From the cell containing the given text, extract its center point as (x, y) coordinate. 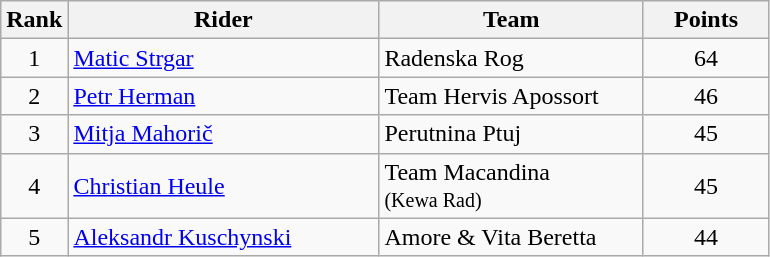
Rank (34, 20)
64 (706, 58)
Aleksandr Kuschynski (224, 237)
Team Macandina(Kewa Rad) (512, 186)
Petr Herman (224, 96)
Amore & Vita Beretta (512, 237)
Rider (224, 20)
44 (706, 237)
4 (34, 186)
Christian Heule (224, 186)
46 (706, 96)
Team Hervis Apossort (512, 96)
Matic Strgar (224, 58)
Mitja Mahorič (224, 134)
3 (34, 134)
Team (512, 20)
1 (34, 58)
Radenska Rog (512, 58)
Points (706, 20)
5 (34, 237)
Perutnina Ptuj (512, 134)
2 (34, 96)
